Return the [x, y] coordinate for the center point of the cell that contains the specified text.  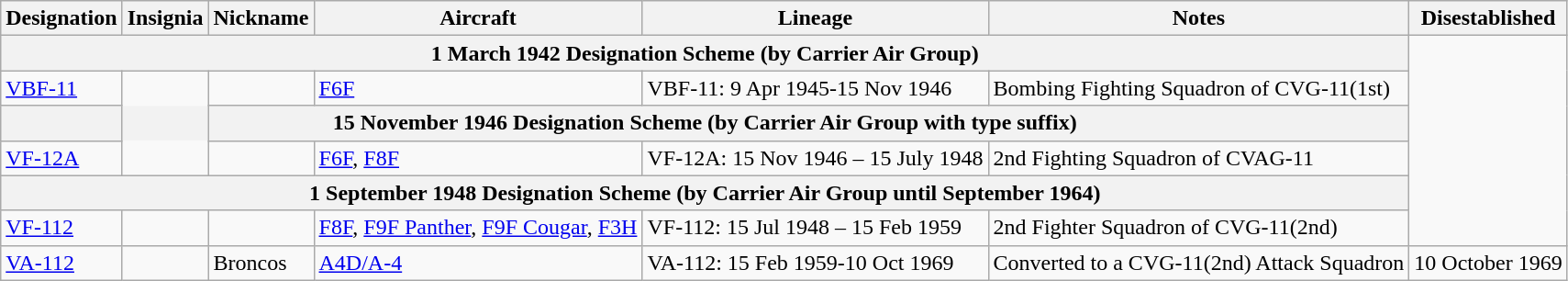
A4D/A-4 [478, 263]
Lineage [815, 18]
2nd Fighting Squadron of CVAG-11 [1198, 158]
Bombing Fighting Squadron of CVG-11(1st) [1198, 88]
10 October 1969 [1488, 263]
1 September 1948 Designation Scheme (by Carrier Air Group until September 1964) [705, 193]
VA-112: 15 Feb 1959-10 Oct 1969 [815, 263]
F8F, F9F Panther, F9F Cougar, F3H [478, 228]
Notes [1198, 18]
VA-112 [61, 263]
2nd Fighter Squadron of CVG-11(2nd) [1198, 228]
VF-112: 15 Jul 1948 – 15 Feb 1959 [815, 228]
15 November 1946 Designation Scheme (by Carrier Air Group with type suffix) [705, 123]
Designation [61, 18]
Nickname [261, 18]
F6F, F8F [478, 158]
1 March 1942 Designation Scheme (by Carrier Air Group) [705, 53]
Disestablished [1488, 18]
F6F [478, 88]
Insignia [165, 18]
VBF-11: 9 Apr 1945-15 Nov 1946 [815, 88]
Broncos [261, 263]
VF-112 [61, 228]
VF-12A [61, 158]
VBF-11 [61, 88]
Aircraft [478, 18]
VF-12A: 15 Nov 1946 – 15 July 1948 [815, 158]
Converted to a CVG-11(2nd) Attack Squadron [1198, 263]
